Return [x, y] of the center of cell containing provided text 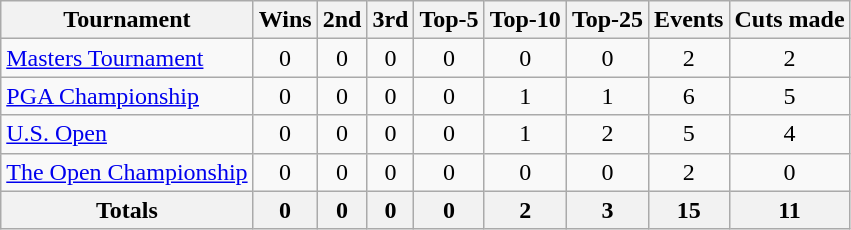
2nd [342, 20]
3 [607, 210]
Top-10 [525, 20]
Totals [127, 210]
6 [689, 96]
11 [790, 210]
Top-25 [607, 20]
15 [689, 210]
Masters Tournament [127, 58]
Top-5 [449, 20]
Events [689, 20]
4 [790, 134]
3rd [390, 20]
Wins [285, 20]
PGA Championship [127, 96]
Tournament [127, 20]
Cuts made [790, 20]
The Open Championship [127, 172]
U.S. Open [127, 134]
